For the text-containing cell, return its midpoint in [x, y] coordinate format. 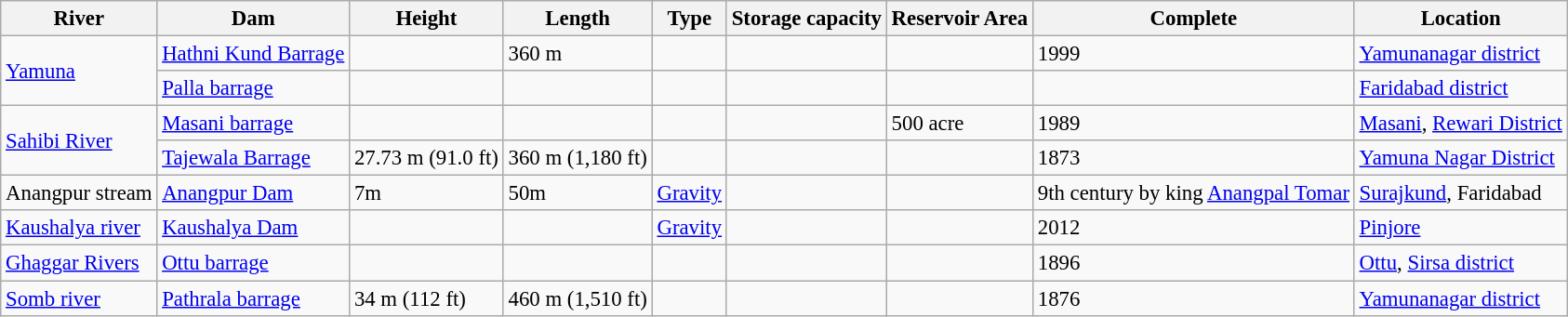
Tajewala Barrage [253, 158]
Surajkund, Faridabad [1460, 193]
Kaushalya river [79, 228]
Storage capacity [806, 19]
Pathrala barrage [253, 298]
360 m (1,180 ft) [578, 158]
1876 [1193, 298]
1999 [1193, 54]
Pinjore [1460, 228]
Masani, Rewari District [1460, 124]
Dam [253, 19]
Location [1460, 19]
50m [578, 193]
Ottu, Sirsa district [1460, 263]
Kaushalya Dam [253, 228]
7m [427, 193]
2012 [1193, 228]
Somb river [79, 298]
Anangpur stream [79, 193]
River [79, 19]
Hathni Kund Barrage [253, 54]
Reservoir Area [960, 19]
27.73 m (91.0 ft) [427, 158]
500 acre [960, 124]
1896 [1193, 263]
Sahibi River [79, 141]
Anangpur Dam [253, 193]
Type [689, 19]
Ghaggar Rivers [79, 263]
34 m (112 ft) [427, 298]
Height [427, 19]
Length [578, 19]
Ottu barrage [253, 263]
9th century by king Anangpal Tomar [1193, 193]
Yamuna [79, 71]
Complete [1193, 19]
1989 [1193, 124]
Masani barrage [253, 124]
Yamuna Nagar District [1460, 158]
Palla barrage [253, 88]
1873 [1193, 158]
Faridabad district [1460, 88]
460 m (1,510 ft) [578, 298]
360 m [578, 54]
